Return (X, Y) of the center of cell containing provided text 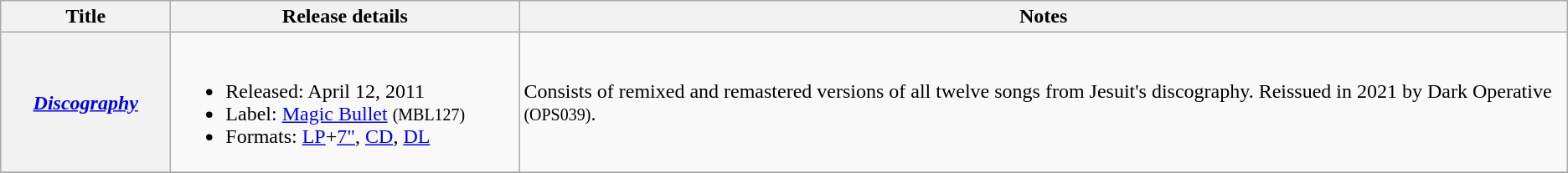
Title (85, 17)
Notes (1044, 17)
Consists of remixed and remastered versions of all twelve songs from Jesuit's discography. Reissued in 2021 by Dark Operative (OPS039). (1044, 102)
Released: April 12, 2011Label: Magic Bullet (MBL127)Formats: LP+7", CD, DL (345, 102)
Discography (85, 102)
Release details (345, 17)
